Locate the cell with the specified text and output its (x, y) center coordinate. 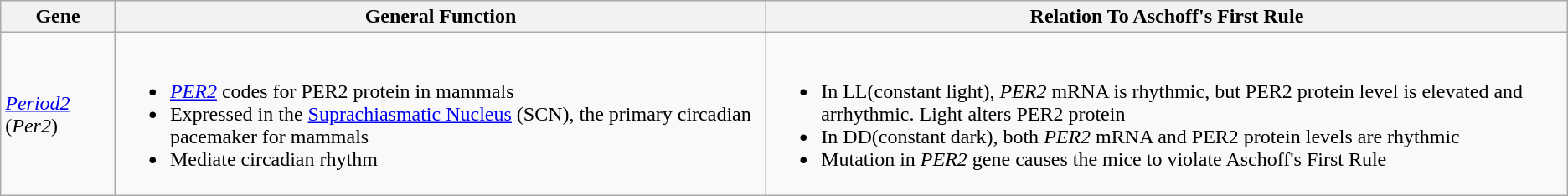
Relation To Aschoff's First Rule (1168, 17)
General Function (441, 17)
Period2 (Per2) (59, 114)
Gene (59, 17)
